Extract the (X, Y) coordinate from the center of the cell holding the provided text.  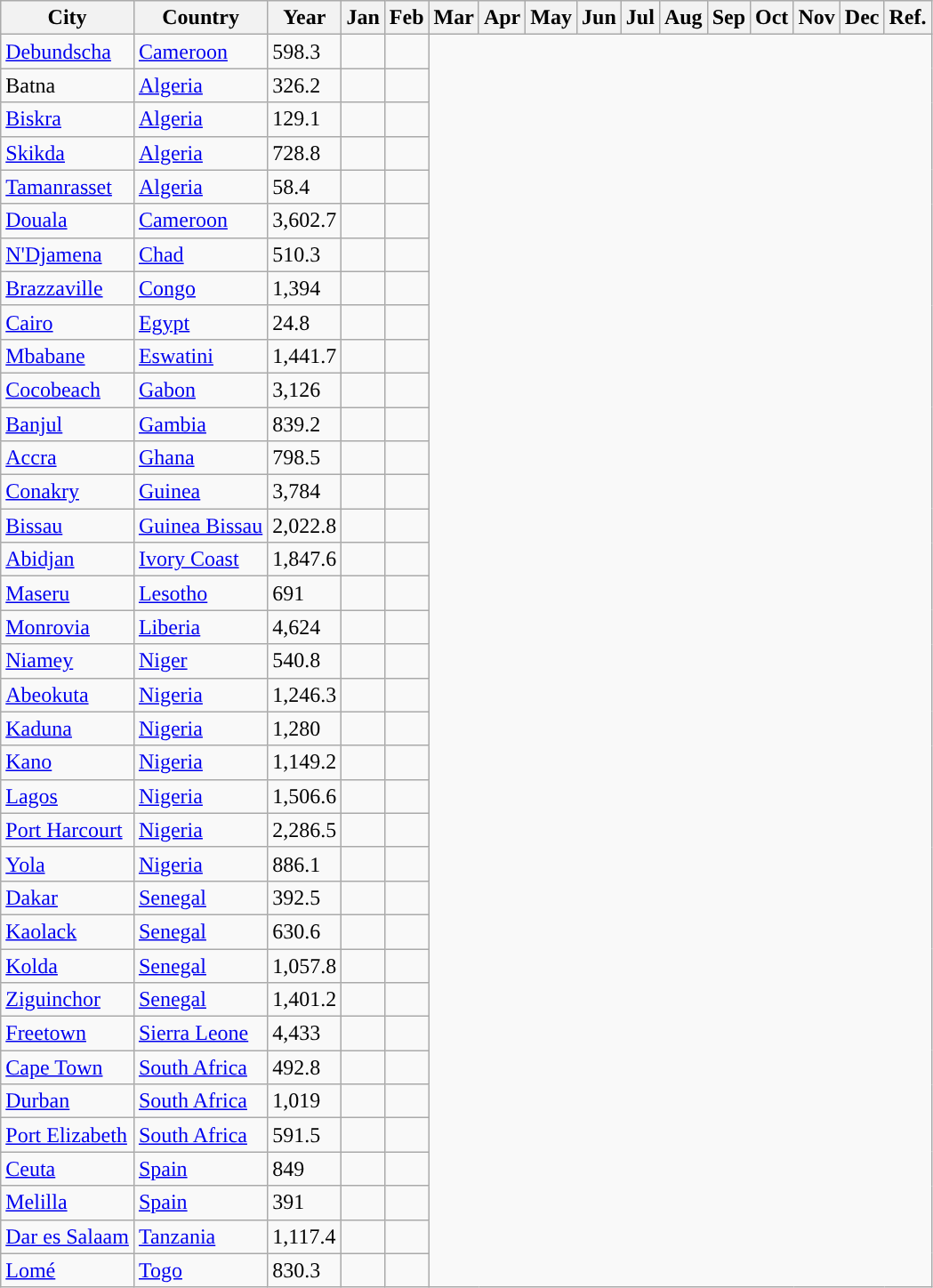
392.5 (304, 898)
492.8 (304, 1067)
Gambia (200, 424)
1,401.2 (304, 1000)
Maseru (68, 593)
Oct (772, 18)
Lomé (68, 1270)
849 (304, 1169)
591.5 (304, 1135)
1,394 (304, 288)
Accra (68, 458)
Durban (68, 1101)
1,280 (304, 729)
Tanzania (200, 1236)
Abeokuta (68, 695)
4,433 (304, 1034)
Port Harcourt (68, 830)
691 (304, 593)
Lesotho (200, 593)
Kaduna (68, 729)
886.1 (304, 864)
Sep (728, 18)
Lagos (68, 796)
326.2 (304, 85)
58.4 (304, 187)
1,847.6 (304, 559)
630.6 (304, 931)
1,149.2 (304, 762)
Skikda (68, 153)
Ghana (200, 458)
830.3 (304, 1270)
Port Elizabeth (68, 1135)
1,441.7 (304, 356)
1,246.3 (304, 695)
798.5 (304, 458)
3,602.7 (304, 221)
540.8 (304, 661)
1,019 (304, 1101)
Year (304, 18)
Jan (363, 18)
Banjul (68, 424)
1,117.4 (304, 1236)
Ivory Coast (200, 559)
Gabon (200, 390)
Egypt (200, 322)
Conakry (68, 492)
Niamey (68, 661)
Apr (502, 18)
Debundscha (68, 52)
24.8 (304, 322)
Dar es Salaam (68, 1236)
2,286.5 (304, 830)
839.2 (304, 424)
Freetown (68, 1034)
Cape Town (68, 1067)
Ziguinchor (68, 1000)
1,506.6 (304, 796)
Jul (640, 18)
Yola (68, 864)
Jun (599, 18)
Eswatini (200, 356)
Togo (200, 1270)
Cocobeach (68, 390)
Melilla (68, 1203)
Mbabane (68, 356)
3,784 (304, 492)
Ceuta (68, 1169)
Nov (816, 18)
Douala (68, 221)
Ref. (907, 18)
1,057.8 (304, 965)
Guinea (200, 492)
Brazzaville (68, 288)
391 (304, 1203)
N'Djamena (68, 254)
Mar (454, 18)
Kolda (68, 965)
Batna (68, 85)
Monrovia (68, 627)
Abidjan (68, 559)
Bissau (68, 526)
Sierra Leone (200, 1034)
510.3 (304, 254)
3,126 (304, 390)
Tamanrasset (68, 187)
Kaolack (68, 931)
4,624 (304, 627)
129.1 (304, 119)
Aug (683, 18)
Feb (406, 18)
Country (200, 18)
Cairo (68, 322)
Dakar (68, 898)
2,022.8 (304, 526)
May (551, 18)
Congo (200, 288)
598.3 (304, 52)
Kano (68, 762)
728.8 (304, 153)
Chad (200, 254)
City (68, 18)
Dec (862, 18)
Guinea Bissau (200, 526)
Liberia (200, 627)
Biskra (68, 119)
Niger (200, 661)
